Identify which cell holds the provided text, then report its (X, Y) central coordinate. 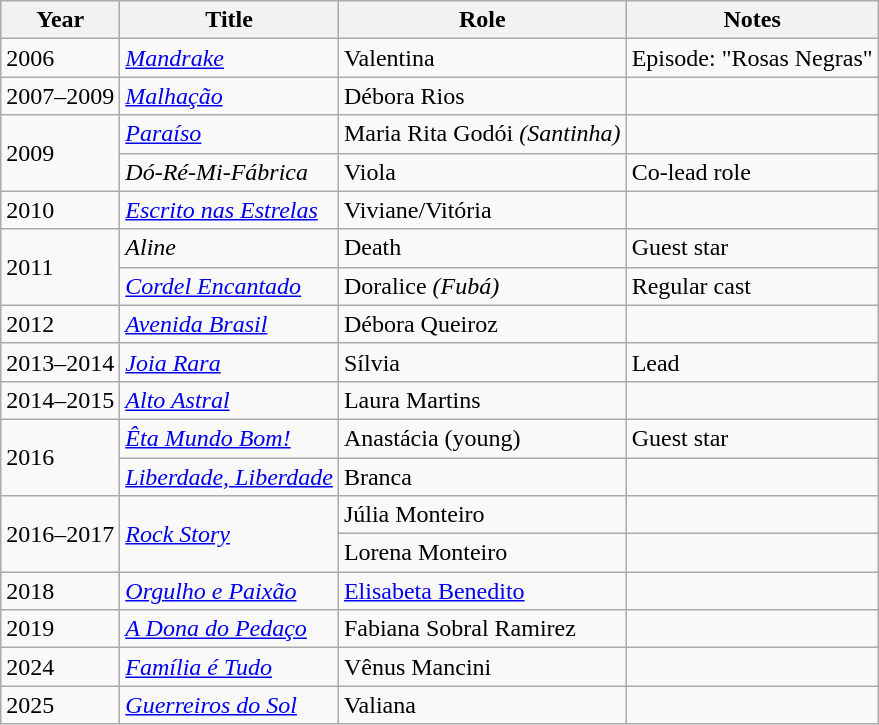
Viola (482, 172)
Viviane/Vitória (482, 210)
2016 (60, 457)
2012 (60, 324)
Paraíso (230, 134)
2025 (60, 705)
Title (230, 20)
Lorena Monteiro (482, 553)
2018 (60, 591)
Role (482, 20)
Vênus Mancini (482, 667)
2016–2017 (60, 534)
Alto Astral (230, 400)
Família é Tudo (230, 667)
2010 (60, 210)
Death (482, 248)
Notes (752, 20)
Débora Queiroz (482, 324)
Dó-Ré-Mi-Fábrica (230, 172)
2006 (60, 58)
Branca (482, 477)
Cordel Encantado (230, 286)
2014–2015 (60, 400)
2024 (60, 667)
Fabiana Sobral Ramirez (482, 629)
Doralice (Fubá) (482, 286)
Valentina (482, 58)
Laura Martins (482, 400)
A Dona do Pedaço (230, 629)
Anastácia (young) (482, 438)
2019 (60, 629)
Valiana (482, 705)
Lead (752, 362)
Avenida Brasil (230, 324)
2009 (60, 153)
2007–2009 (60, 96)
Episode: "Rosas Negras" (752, 58)
Sílvia (482, 362)
Elisabeta Benedito (482, 591)
2011 (60, 267)
Êta Mundo Bom! (230, 438)
Joia Rara (230, 362)
Year (60, 20)
Orgulho e Paixão (230, 591)
Co-lead role (752, 172)
Malhação (230, 96)
Liberdade, Liberdade (230, 477)
Rock Story (230, 534)
Maria Rita Godói (Santinha) (482, 134)
Débora Rios (482, 96)
Escrito nas Estrelas (230, 210)
Mandrake (230, 58)
2013–2014 (60, 362)
Guerreiros do Sol (230, 705)
Regular cast (752, 286)
Júlia Monteiro (482, 515)
Aline (230, 248)
